Extract the [X, Y] coordinate from the center of the cell holding the provided text.  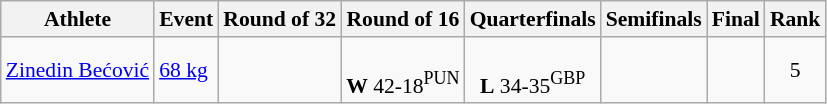
Event [186, 19]
Semifinals [654, 19]
L 34-35GBP [533, 70]
5 [796, 70]
Final [736, 19]
Zinedin Bećović [78, 70]
Athlete [78, 19]
Round of 32 [280, 19]
Round of 16 [402, 19]
Rank [796, 19]
68 kg [186, 70]
Quarterfinals [533, 19]
W 42-18PUN [402, 70]
